Identify which cell holds the provided text, then report its [X, Y] central coordinate. 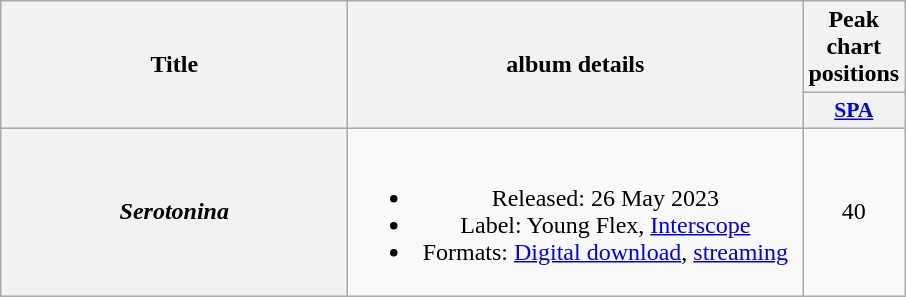
Title [174, 65]
album details [576, 65]
Released: 26 May 2023Label: Young Flex, InterscopeFormats: Digital download, streaming [576, 212]
40 [854, 212]
SPA [854, 111]
Serotonina [174, 212]
Peak chart positions [854, 47]
